Pinpoint the cell where the given text exists, returning its (x, y) midpoint coordinate. 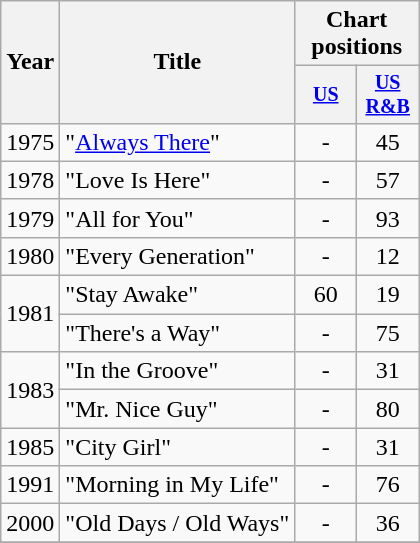
Chart positions (357, 34)
45 (388, 142)
76 (388, 485)
1983 (30, 390)
1981 (30, 314)
"Always There" (178, 142)
"Every Generation" (178, 256)
19 (388, 295)
"Mr. Nice Guy" (178, 409)
Title (178, 62)
1991 (30, 485)
57 (388, 180)
"In the Groove" (178, 371)
75 (388, 333)
Year (30, 62)
2000 (30, 523)
80 (388, 409)
1979 (30, 218)
"Old Days / Old Ways" (178, 523)
"There's a Way" (178, 333)
US (326, 94)
93 (388, 218)
1980 (30, 256)
"Morning in My Life" (178, 485)
USR&B (388, 94)
1975 (30, 142)
"Love Is Here" (178, 180)
36 (388, 523)
1978 (30, 180)
"All for You" (178, 218)
"City Girl" (178, 447)
12 (388, 256)
"Stay Awake" (178, 295)
1985 (30, 447)
60 (326, 295)
